Provide the [x, y] coordinate of the cell's center where the given text is located.  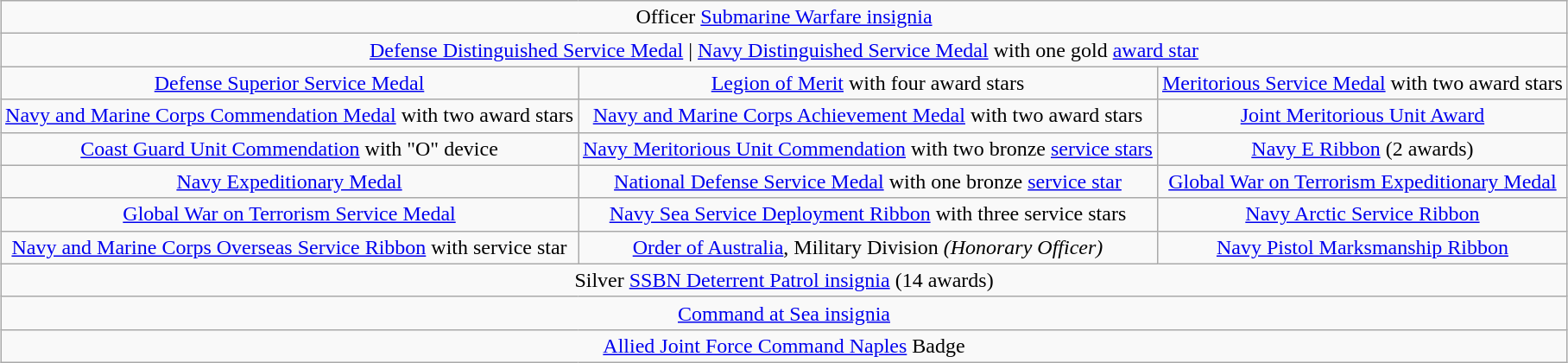
Global War on Terrorism Service Medal [290, 214]
Command at Sea insignia [784, 313]
Joint Meritorious Unit Award [1363, 116]
Meritorious Service Medal with two award stars [1363, 83]
Navy Arctic Service Ribbon [1363, 214]
National Defense Service Medal with one bronze service star [869, 181]
Navy Sea Service Deployment Ribbon with three service stars [869, 214]
Defense Distinguished Service Medal | Navy Distinguished Service Medal with one gold award star [784, 50]
Officer Submarine Warfare insignia [784, 17]
Navy E Ribbon (2 awards) [1363, 149]
Global War on Terrorism Expeditionary Medal [1363, 181]
Defense Superior Service Medal [290, 83]
Coast Guard Unit Commendation with "O" device [290, 149]
Navy and Marine Corps Achievement Medal with two award stars [869, 116]
Navy Expeditionary Medal [290, 181]
Navy Pistol Marksmanship Ribbon [1363, 247]
Legion of Merit with four award stars [869, 83]
Silver SSBN Deterrent Patrol insignia (14 awards) [784, 280]
Navy and Marine Corps Overseas Service Ribbon with service star [290, 247]
Navy and Marine Corps Commendation Medal with two award stars [290, 116]
Order of Australia, Military Division (Honorary Officer) [869, 247]
Allied Joint Force Command Naples Badge [784, 346]
Navy Meritorious Unit Commendation with two bronze service stars [869, 149]
